Capture the cell that displays the provided text and extract its (x, y) central coordinate. 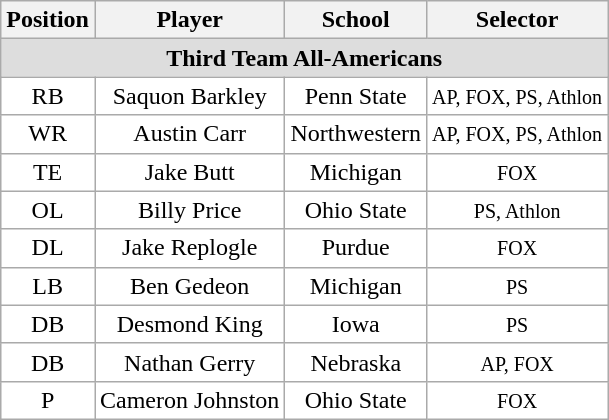
Position (48, 20)
P (48, 400)
Northwestern (356, 134)
Penn State (356, 96)
TE (48, 172)
OL (48, 210)
Billy Price (189, 210)
Desmond King (189, 324)
Austin Carr (189, 134)
Jake Replogle (189, 248)
AP, FOX (518, 362)
Iowa (356, 324)
LB (48, 286)
Third Team All-Americans (304, 58)
Purdue (356, 248)
DL (48, 248)
PS, Athlon (518, 210)
Ben Gedeon (189, 286)
School (356, 20)
Cameron Johnston (189, 400)
Player (189, 20)
Jake Butt (189, 172)
Selector (518, 20)
RB (48, 96)
WR (48, 134)
Saquon Barkley (189, 96)
Nebraska (356, 362)
Nathan Gerry (189, 362)
